Detect which cell encompasses the target text, then output its (x, y) center coordinate. 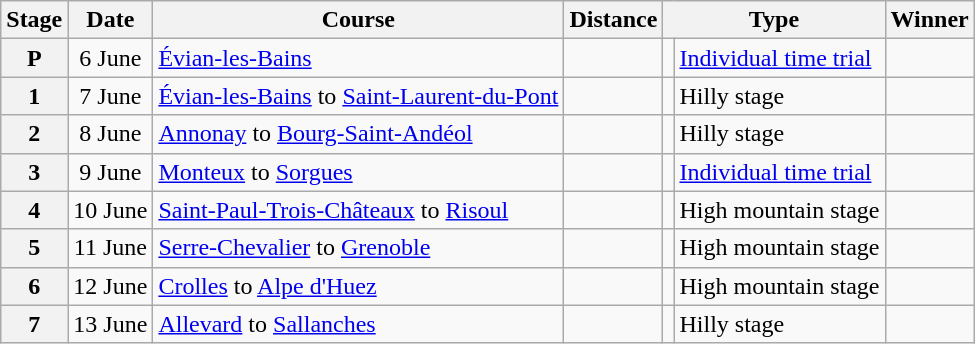
Winner (930, 20)
13 June (110, 324)
Course (358, 20)
Date (110, 20)
Évian-les-Bains (358, 58)
12 June (110, 286)
6 (34, 286)
Allevard to Sallanches (358, 324)
P (34, 58)
8 June (110, 134)
5 (34, 248)
3 (34, 172)
Monteux to Sorgues (358, 172)
10 June (110, 210)
6 June (110, 58)
Crolles to Alpe d'Huez (358, 286)
Évian-les-Bains to Saint-Laurent-du-Pont (358, 96)
Serre-Chevalier to Grenoble (358, 248)
1 (34, 96)
11 June (110, 248)
2 (34, 134)
Annonay to Bourg-Saint-Andéol (358, 134)
7 June (110, 96)
4 (34, 210)
7 (34, 324)
Saint-Paul-Trois-Châteaux to Risoul (358, 210)
Stage (34, 20)
Type (774, 20)
9 June (110, 172)
Distance (614, 20)
